Find where the given text appears and provide that cell's center as (x, y) coordinate. 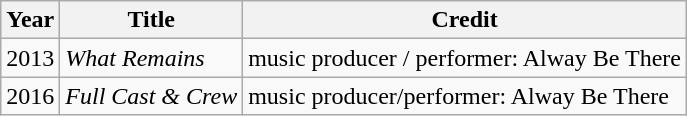
Credit (465, 20)
2013 (30, 58)
music producer/performer: Alway Be There (465, 96)
2016 (30, 96)
Title (152, 20)
What Remains (152, 58)
music producer / performer: Alway Be There (465, 58)
Full Cast & Crew (152, 96)
Year (30, 20)
